Locate the cell with the specified text and output its [X, Y] center coordinate. 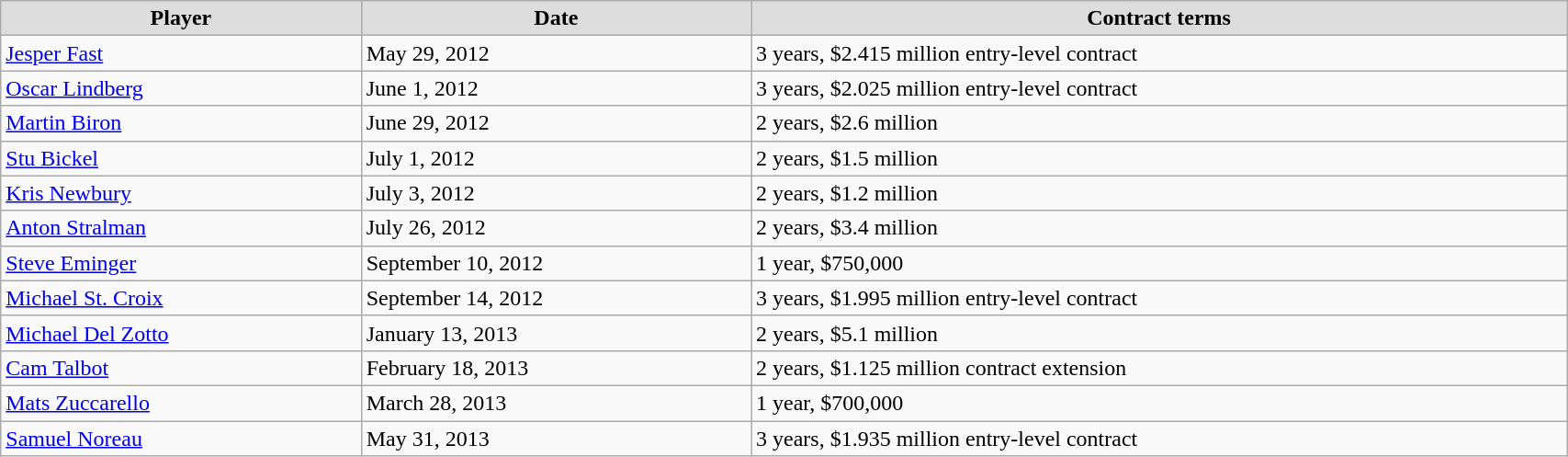
2 years, $2.6 million [1159, 123]
June 1, 2012 [556, 88]
Kris Newbury [181, 193]
Stu Bickel [181, 158]
January 13, 2013 [556, 333]
2 years, $1.125 million contract extension [1159, 368]
May 31, 2013 [556, 439]
1 year, $750,000 [1159, 263]
3 years, $2.025 million entry-level contract [1159, 88]
Martin Biron [181, 123]
Oscar Lindberg [181, 88]
July 3, 2012 [556, 193]
1 year, $700,000 [1159, 403]
September 14, 2012 [556, 298]
Michael St. Croix [181, 298]
February 18, 2013 [556, 368]
September 10, 2012 [556, 263]
Steve Eminger [181, 263]
March 28, 2013 [556, 403]
Michael Del Zotto [181, 333]
Anton Stralman [181, 228]
3 years, $1.935 million entry-level contract [1159, 439]
Samuel Noreau [181, 439]
June 29, 2012 [556, 123]
July 1, 2012 [556, 158]
Date [556, 18]
2 years, $3.4 million [1159, 228]
Player [181, 18]
2 years, $1.5 million [1159, 158]
2 years, $5.1 million [1159, 333]
3 years, $1.995 million entry-level contract [1159, 298]
May 29, 2012 [556, 53]
Cam Talbot [181, 368]
July 26, 2012 [556, 228]
Mats Zuccarello [181, 403]
Contract terms [1159, 18]
Jesper Fast [181, 53]
3 years, $2.415 million entry-level contract [1159, 53]
2 years, $1.2 million [1159, 193]
